Scan for the cell matching the given text and deliver its (X, Y) coordinate at center. 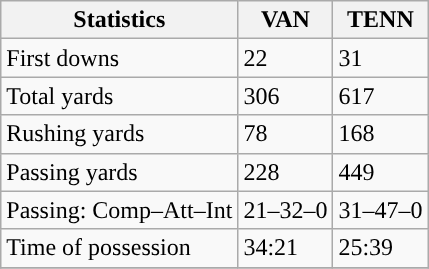
Rushing yards (120, 134)
31–47–0 (380, 210)
Passing yards (120, 172)
VAN (286, 20)
Passing: Comp–Att–Int (120, 210)
168 (380, 134)
34:21 (286, 248)
25:39 (380, 248)
306 (286, 96)
228 (286, 172)
Time of possession (120, 248)
TENN (380, 20)
Statistics (120, 20)
31 (380, 58)
617 (380, 96)
21–32–0 (286, 210)
78 (286, 134)
First downs (120, 58)
22 (286, 58)
449 (380, 172)
Total yards (120, 96)
